Extract the (X, Y) coordinate from the center of the cell holding the provided text.  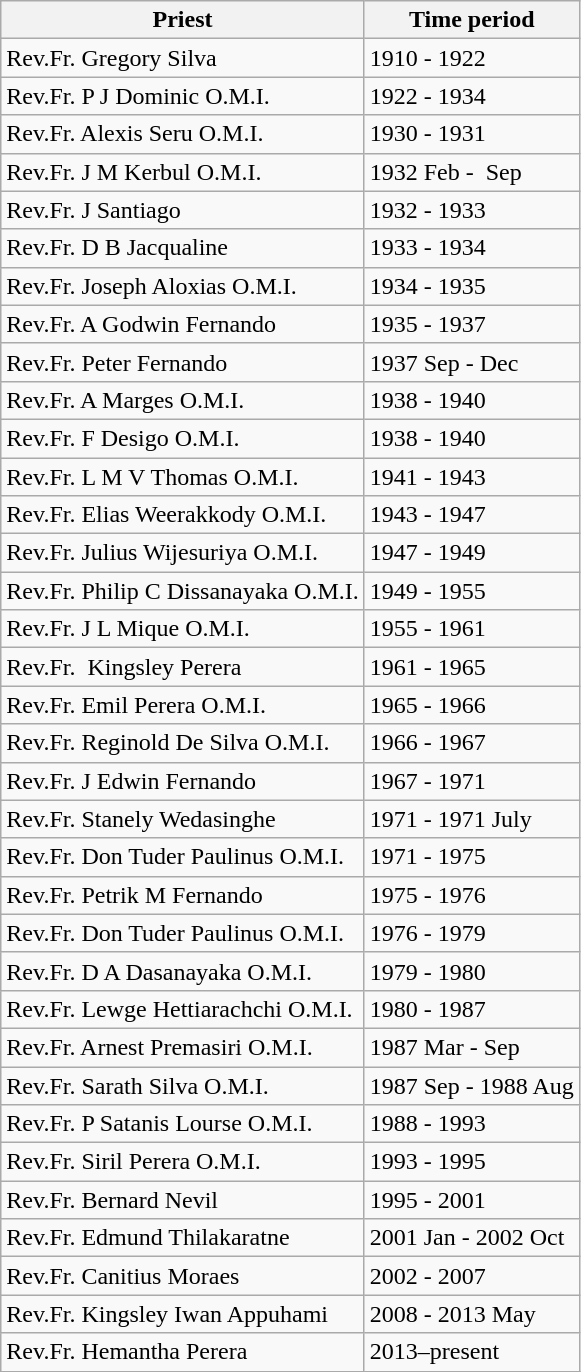
Rev.Fr. J Santiago (182, 210)
Rev.Fr. Petrik M Fernando (182, 895)
Rev.Fr. J L Mique O.M.I. (182, 629)
1949 - 1955 (472, 591)
Rev.Fr. Sarath Silva O.M.I. (182, 1085)
Rev.Fr. F Desigo O.M.I. (182, 438)
Rev.Fr. Kingsley Perera (182, 667)
2008 - 2013 May (472, 1314)
1987 Mar - Sep (472, 1047)
2002 - 2007 (472, 1276)
1937 Sep - Dec (472, 362)
Rev.Fr. Siril Perera O.M.I. (182, 1162)
1979 - 1980 (472, 971)
Rev.Fr. Bernard Nevil (182, 1200)
1947 - 1949 (472, 553)
Priest (182, 20)
1934 - 1935 (472, 286)
1971 - 1975 (472, 857)
1932 Feb - Sep (472, 172)
1930 - 1931 (472, 134)
Rev.Fr. Kingsley Iwan Appuhami (182, 1314)
Rev.Fr. Peter Fernando (182, 362)
1933 - 1934 (472, 248)
1910 - 1922 (472, 58)
Time period (472, 20)
Rev.Fr. A Marges O.M.I. (182, 400)
Rev.Fr. D A Dasanayaka O.M.I. (182, 971)
Rev.Fr. Alexis Seru O.M.I. (182, 134)
1943 - 1947 (472, 515)
1922 - 1934 (472, 96)
1971 - 1971 July (472, 819)
Rev.Fr. Canitius Moraes (182, 1276)
1967 - 1971 (472, 781)
1980 - 1987 (472, 1009)
1966 - 1967 (472, 743)
Rev.Fr. Arnest Premasiri O.M.I. (182, 1047)
Rev.Fr. Hemantha Perera (182, 1352)
1941 - 1943 (472, 477)
1975 - 1976 (472, 895)
Rev.Fr. Joseph Aloxias O.M.I. (182, 286)
Rev.Fr. Elias Weerakkody O.M.I. (182, 515)
1995 - 2001 (472, 1200)
Rev.Fr. Lewge Hettiarachchi O.M.I. (182, 1009)
1932 - 1933 (472, 210)
Rev.Fr. J Edwin Fernando (182, 781)
Rev.Fr. D B Jacqualine (182, 248)
Rev.Fr. Emil Perera O.M.I. (182, 705)
1935 - 1937 (472, 324)
Rev.Fr. P J Dominic O.M.I. (182, 96)
Rev.Fr. Philip C Dissanayaka O.M.I. (182, 591)
Rev.Fr. Gregory Silva (182, 58)
Rev.Fr. J M Kerbul O.M.I. (182, 172)
1976 - 1979 (472, 933)
1993 - 1995 (472, 1162)
1965 - 1966 (472, 705)
Rev.Fr. Edmund Thilakaratne (182, 1238)
2013–present (472, 1352)
1961 - 1965 (472, 667)
Rev.Fr. P Satanis Lourse O.M.I. (182, 1124)
Rev.Fr. A Godwin Fernando (182, 324)
Rev.Fr. Reginold De Silva O.M.I. (182, 743)
Rev.Fr. Stanely Wedasinghe (182, 819)
1987 Sep - 1988 Aug (472, 1085)
1955 - 1961 (472, 629)
Rev.Fr. L M V Thomas O.M.I. (182, 477)
2001 Jan - 2002 Oct (472, 1238)
1988 - 1993 (472, 1124)
Rev.Fr. Julius Wijesuriya O.M.I. (182, 553)
